From the cell containing the given text, extract its center point as (x, y) coordinate. 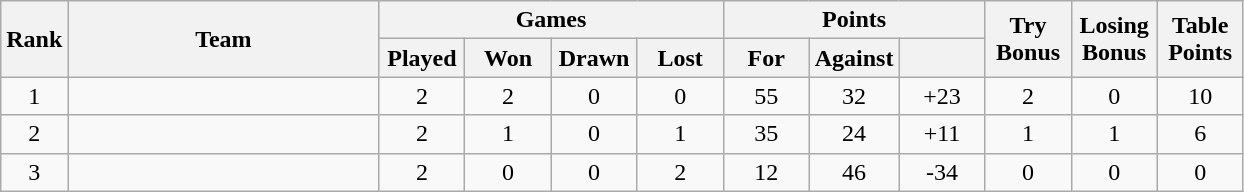
+11 (942, 134)
24 (854, 134)
Table Points (1200, 39)
6 (1200, 134)
Drawn (594, 58)
55 (766, 96)
3 (34, 172)
10 (1200, 96)
Losing Bonus (1114, 39)
Played (422, 58)
+23 (942, 96)
32 (854, 96)
Against (854, 58)
12 (766, 172)
46 (854, 172)
Try Bonus (1028, 39)
35 (766, 134)
Won (508, 58)
Games (551, 20)
For (766, 58)
Points (854, 20)
Rank (34, 39)
Lost (680, 58)
-34 (942, 172)
Team (224, 39)
